Extract the (X, Y) coordinate from the center of the cell holding the provided text.  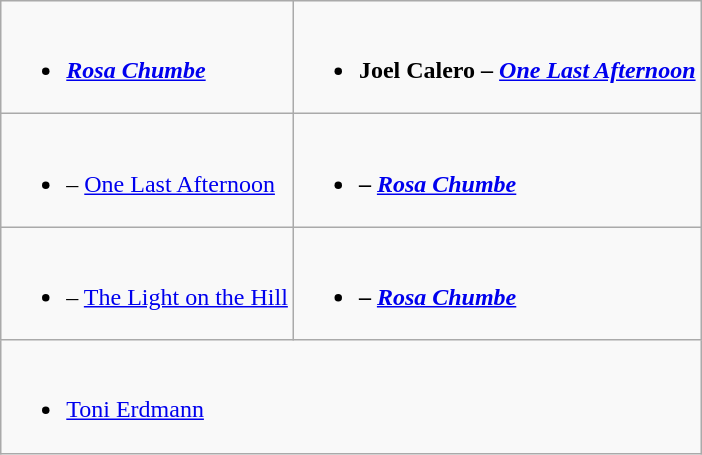
Toni Erdmann (351, 396)
Joel Calero – One Last Afternoon (497, 58)
Rosa Chumbe (148, 58)
– One Last Afternoon (148, 170)
– The Light on the Hill (148, 284)
